Return the (x, y) coordinate for the center point of the cell that contains the specified text.  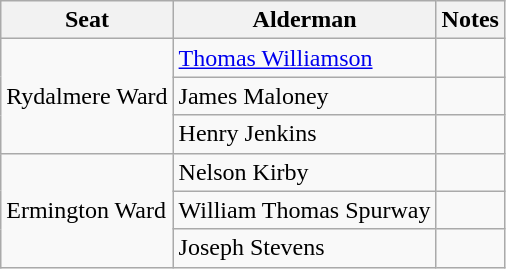
Seat (87, 20)
Nelson Kirby (304, 172)
Thomas Williamson (304, 58)
Henry Jenkins (304, 134)
Alderman (304, 20)
William Thomas Spurway (304, 210)
Notes (470, 20)
James Maloney (304, 96)
Rydalmere Ward (87, 96)
Joseph Stevens (304, 248)
Ermington Ward (87, 210)
